Pinpoint the cell where the given text exists, returning its [X, Y] midpoint coordinate. 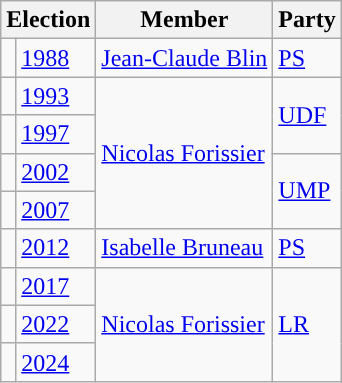
1988 [56, 58]
1993 [56, 96]
2007 [56, 210]
1997 [56, 134]
2002 [56, 172]
LR [307, 324]
Member [184, 20]
2024 [56, 362]
Election [48, 20]
UMP [307, 191]
2022 [56, 324]
2012 [56, 248]
Isabelle Bruneau [184, 248]
Party [307, 20]
2017 [56, 286]
Jean-Claude Blin [184, 58]
UDF [307, 115]
